Find where the given text appears and provide that cell's center as (X, Y) coordinate. 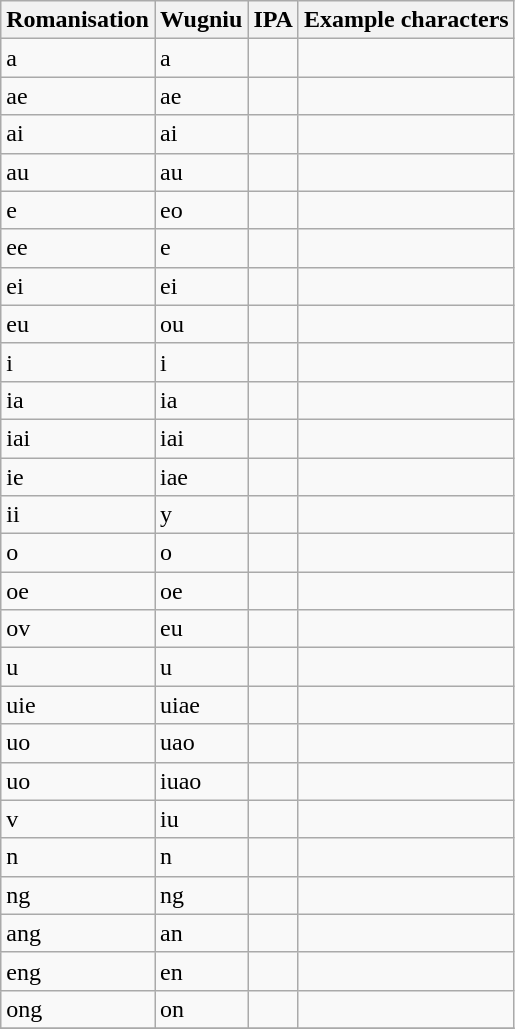
uie (78, 705)
uao (200, 743)
Example characters (406, 20)
on (200, 1009)
ou (200, 324)
eo (200, 210)
ee (78, 248)
Romanisation (78, 20)
iu (200, 819)
ang (78, 933)
y (200, 515)
an (200, 933)
ii (78, 515)
v (78, 819)
eng (78, 971)
ov (78, 629)
Wugniu (200, 20)
iuao (200, 781)
iae (200, 477)
uiae (200, 705)
ong (78, 1009)
en (200, 971)
IPA (274, 20)
ie (78, 477)
